Search for the cell housing the specified text and yield its [x, y] center coordinate. 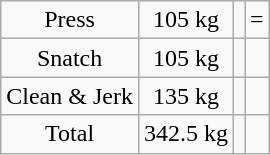
= [258, 20]
Snatch [70, 58]
Total [70, 134]
135 kg [186, 96]
Press [70, 20]
342.5 kg [186, 134]
Clean & Jerk [70, 96]
